Locate the cell with the specified text and output its (X, Y) center coordinate. 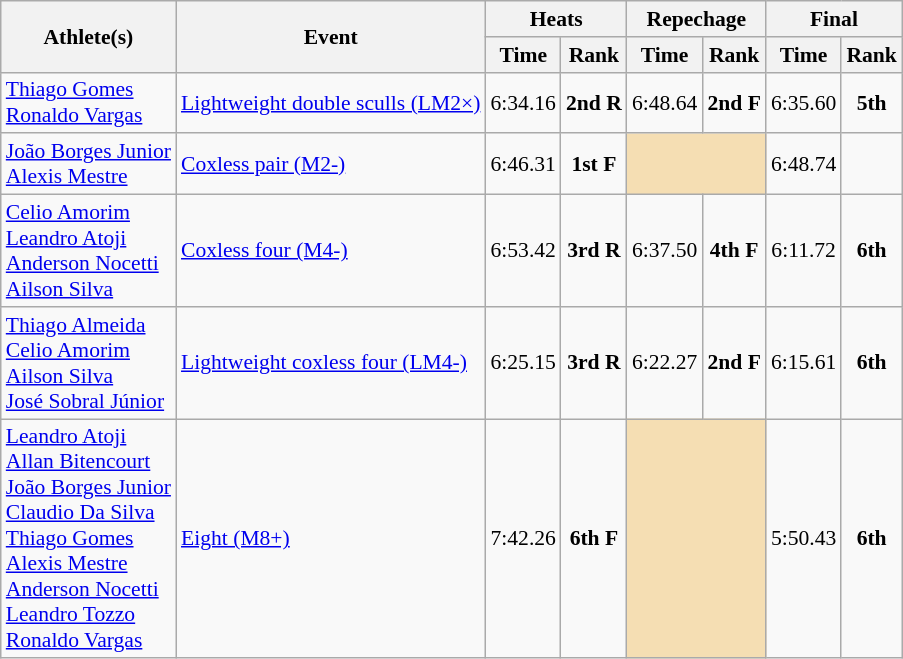
Thiago GomesRonaldo Vargas (88, 102)
6:48.74 (804, 164)
6:34.16 (522, 102)
Thiago AlmeidaCelio AmorimAilson SilvaJosé Sobral Júnior (88, 363)
2nd R (594, 102)
6:25.15 (522, 363)
Celio AmorimLeandro AtojiAnderson NocettiAilson Silva (88, 251)
Athlete(s) (88, 36)
Heats (556, 19)
Eight (M8+) (330, 539)
Leandro AtojiAllan BitencourtJoão Borges JuniorClaudio Da SilvaThiago GomesAlexis MestreAnderson NocettiLeandro TozzoRonaldo Vargas (88, 539)
Final (834, 19)
6:35.60 (804, 102)
Coxless four (M4-) (330, 251)
6:22.27 (664, 363)
5:50.43 (804, 539)
6:48.64 (664, 102)
João Borges JuniorAlexis Mestre (88, 164)
5th (872, 102)
6:15.61 (804, 363)
6th F (594, 539)
6:53.42 (522, 251)
1st F (594, 164)
Lightweight coxless four (LM4-) (330, 363)
6:37.50 (664, 251)
Event (330, 36)
4th F (734, 251)
Lightweight double sculls (LM2×) (330, 102)
6:46.31 (522, 164)
6:11.72 (804, 251)
Coxless pair (M2-) (330, 164)
7:42.26 (522, 539)
Repechage (696, 19)
